Return (X, Y) of the center of cell containing provided text 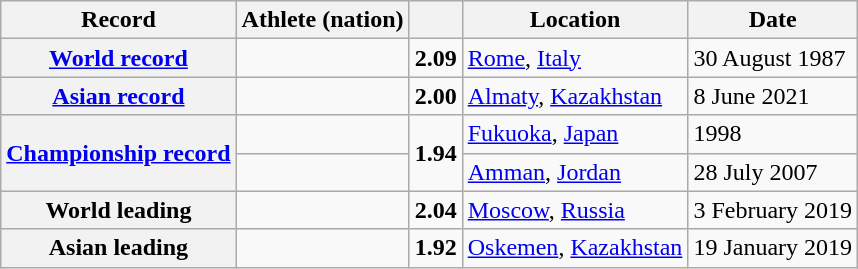
Date (773, 20)
Asian leading (118, 248)
1.92 (436, 248)
2.09 (436, 58)
28 July 2007 (773, 172)
30 August 1987 (773, 58)
2.00 (436, 96)
Moscow, Russia (575, 210)
1998 (773, 134)
Record (118, 20)
Rome, Italy (575, 58)
1.94 (436, 153)
World record (118, 58)
Asian record (118, 96)
Location (575, 20)
Amman, Jordan (575, 172)
Athlete (nation) (322, 20)
World leading (118, 210)
Almaty, Kazakhstan (575, 96)
2.04 (436, 210)
19 January 2019 (773, 248)
Oskemen, Kazakhstan (575, 248)
8 June 2021 (773, 96)
Championship record (118, 153)
3 February 2019 (773, 210)
Fukuoka, Japan (575, 134)
